Capture the cell that displays the provided text and extract its [X, Y] central coordinate. 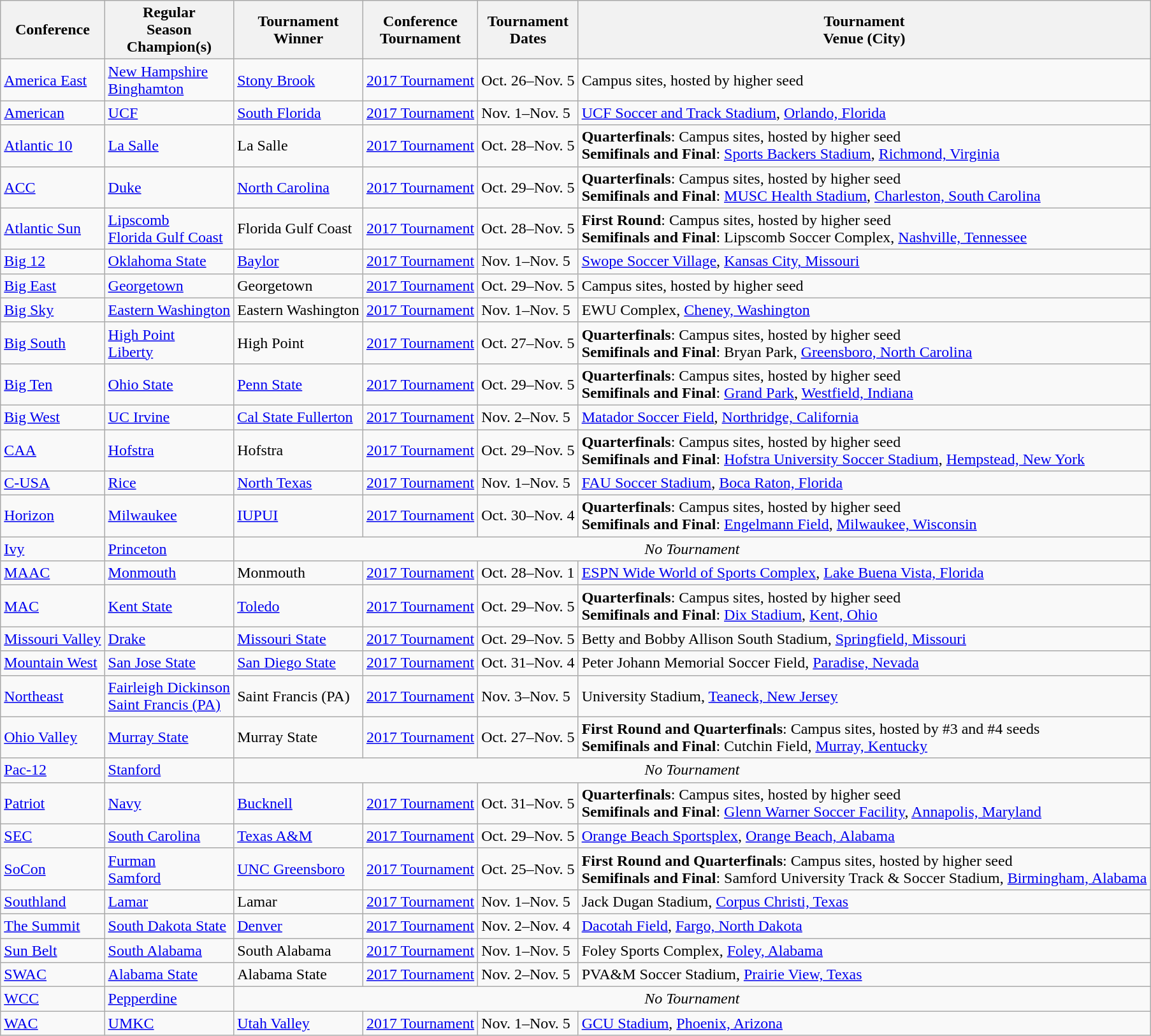
Matador Soccer Field, Northridge, California [864, 417]
High Point [298, 343]
Toledo [298, 606]
WAC [52, 1023]
PVA&M Soccer Stadium, Prairie View, Texas [864, 975]
Conference Tournament [420, 30]
Quarterfinals: Campus sites, hosted by higher seedSemifinals and Final: Glenn Warner Soccer Facility, Annapolis, Maryland [864, 803]
Big 12 [52, 261]
Baylor [298, 261]
ESPN Wide World of Sports Complex, Lake Buena Vista, Florida [864, 573]
Quarterfinals: Campus sites, hosted by higher seedSemifinals and Final: Sports Backers Stadium, Richmond, Virginia [864, 145]
Nov. 2–Nov. 4 [528, 926]
C-USA [52, 483]
SEC [52, 836]
San Jose State [170, 663]
Oklahoma State [170, 261]
Stony Brook [298, 80]
The Summit [52, 926]
FurmanSamford [170, 868]
UC Irvine [170, 417]
Oct. 30–Nov. 4 [528, 516]
CAA [52, 450]
San Diego State [298, 663]
Denver [298, 926]
Stanford [170, 770]
American [52, 113]
Quarterfinals: Campus sites, hosted by higher seedSemifinals and Final: Grand Park, Westfield, Indiana [864, 384]
First Round and Quarterfinals: Campus sites, hosted by #3 and #4 seedsSemifinals and Final: Cutchin Field, Murray, Kentucky [864, 737]
Nov. 3–Nov. 5 [528, 696]
America East [52, 80]
MAC [52, 606]
EWU Complex, Cheney, Washington [864, 310]
Milwaukee [170, 516]
South Carolina [170, 836]
Ohio State [170, 384]
Patriot [52, 803]
Missouri State [298, 639]
Penn State [298, 384]
Tournament Winner [298, 30]
SoCon [52, 868]
High PointLiberty [170, 343]
Navy [170, 803]
UNC Greensboro [298, 868]
Drake [170, 639]
Swope Soccer Village, Kansas City, Missouri [864, 261]
LipscombFlorida Gulf Coast [170, 228]
Princeton [170, 549]
Pac-12 [52, 770]
Big South [52, 343]
Ivy [52, 549]
IUPUI [298, 516]
WCC [52, 999]
SWAC [52, 975]
TournamentDates [528, 30]
Quarterfinals: Campus sites, hosted by higher seedSemifinals and Final: MUSC Health Stadium, Charleston, South Carolina [864, 187]
University Stadium, Teaneck, New Jersey [864, 696]
Tournament Venue (City) [864, 30]
Big Sky [52, 310]
Texas A&M [298, 836]
Missouri Valley [52, 639]
Southland [52, 901]
UMKC [170, 1023]
UCF Soccer and Track Stadium, Orlando, Florida [864, 113]
Oct. 25–Nov. 5 [528, 868]
FAU Soccer Stadium, Boca Raton, Florida [864, 483]
Mountain West [52, 663]
Big West [52, 417]
ACC [52, 187]
Sun Belt [52, 951]
Peter Johann Memorial Soccer Field, Paradise, Nevada [864, 663]
Oct. 31–Nov. 4 [528, 663]
Quarterfinals: Campus sites, hosted by higher seedSemifinals and Final: Engelmann Field, Milwaukee, Wisconsin [864, 516]
Oct. 31–Nov. 5 [528, 803]
Jack Dugan Stadium, Corpus Christi, Texas [864, 901]
Fairleigh DickinsonSaint Francis (PA) [170, 696]
South Dakota State [170, 926]
New HampshireBinghamton [170, 80]
Duke [170, 187]
Dacotah Field, Fargo, North Dakota [864, 926]
Big Ten [52, 384]
UCF [170, 113]
North Texas [298, 483]
Bucknell [298, 803]
Conference [52, 30]
Pepperdine [170, 999]
Florida Gulf Coast [298, 228]
Orange Beach Sportsplex, Orange Beach, Alabama [864, 836]
Horizon [52, 516]
Kent State [170, 606]
Quarterfinals: Campus sites, hosted by higher seedSemifinals and Final: Dix Stadium, Kent, Ohio [864, 606]
Rice [170, 483]
Atlantic Sun [52, 228]
Oct. 28–Nov. 1 [528, 573]
Big East [52, 286]
Quarterfinals: Campus sites, hosted by higher seedSemifinals and Final: Bryan Park, Greensboro, North Carolina [864, 343]
Atlantic 10 [52, 145]
Regular Season Champion(s) [170, 30]
Quarterfinals: Campus sites, hosted by higher seedSemifinals and Final: Hofstra University Soccer Stadium, Hempstead, New York [864, 450]
MAAC [52, 573]
Utah Valley [298, 1023]
Oct. 26–Nov. 5 [528, 80]
North Carolina [298, 187]
South Florida [298, 113]
Ohio Valley [52, 737]
First Round: Campus sites, hosted by higher seedSemifinals and Final: Lipscomb Soccer Complex, Nashville, Tennessee [864, 228]
Foley Sports Complex, Foley, Alabama [864, 951]
Betty and Bobby Allison South Stadium, Springfield, Missouri [864, 639]
GCU Stadium, Phoenix, Arizona [864, 1023]
Cal State Fullerton [298, 417]
Saint Francis (PA) [298, 696]
Northeast [52, 696]
